Identify which cell holds the provided text, then report its [x, y] central coordinate. 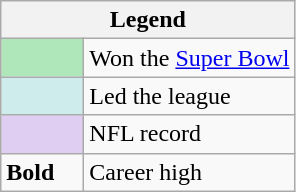
Led the league [190, 96]
NFL record [190, 134]
Won the Super Bowl [190, 58]
Bold [42, 172]
Career high [190, 172]
Legend [148, 20]
